Search for the cell housing the specified text and yield its [x, y] center coordinate. 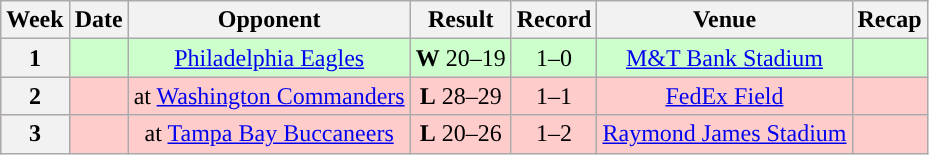
1–2 [554, 134]
Result [460, 20]
at Tampa Bay Buccaneers [269, 134]
FedEx Field [724, 96]
L 20–26 [460, 134]
1 [35, 58]
Philadelphia Eagles [269, 58]
2 [35, 96]
Recap [890, 20]
Opponent [269, 20]
3 [35, 134]
1–0 [554, 58]
M&T Bank Stadium [724, 58]
Raymond James Stadium [724, 134]
at Washington Commanders [269, 96]
Record [554, 20]
Week [35, 20]
W 20–19 [460, 58]
Venue [724, 20]
L 28–29 [460, 96]
1–1 [554, 96]
Date [98, 20]
